Return (X, Y) of the center of cell containing provided text 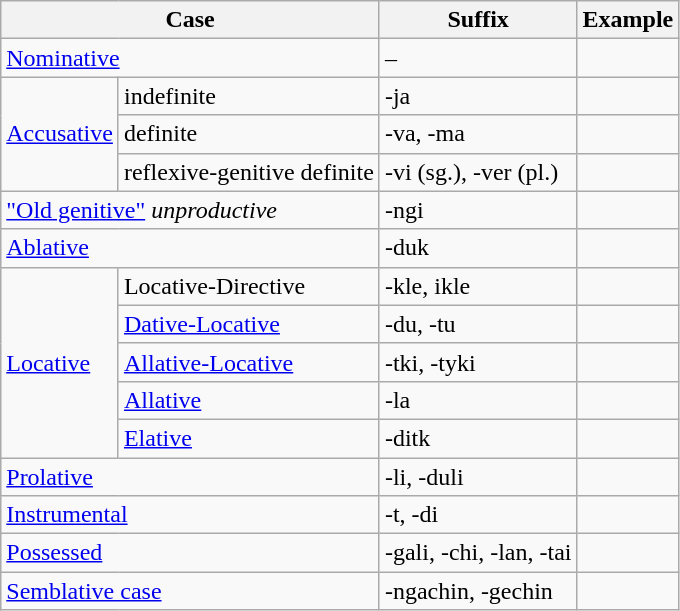
-gali, -chi, -lan, -tai (478, 553)
-du, -tu (478, 324)
-ngachin, -gechin (478, 591)
definite (248, 134)
Locative (60, 362)
Semblative case (190, 591)
-tki, -tyki (478, 362)
"Old genitive" unproductive (190, 210)
-duk (478, 248)
-ditk (478, 438)
Accusative (60, 134)
Allative-Locative (248, 362)
-va, -ma (478, 134)
– (478, 58)
-kle, ikle (478, 286)
Ablative (190, 248)
Nominative (190, 58)
Possessed (190, 553)
-li, -duli (478, 477)
Example (628, 20)
reflexive-genitive definite (248, 172)
indefinite (248, 96)
Suffix (478, 20)
-t, -di (478, 515)
-la (478, 400)
Elative (248, 438)
Dative-Locative (248, 324)
-ja (478, 96)
Locative-Directive (248, 286)
-vi (sg.), -ver (pl.) (478, 172)
Case (190, 20)
Allative (248, 400)
Instrumental (190, 515)
Prolative (190, 477)
-ngi (478, 210)
